Pinpoint the cell where the given text exists, returning its [X, Y] midpoint coordinate. 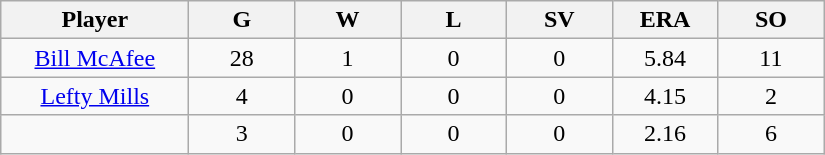
SV [559, 20]
G [242, 20]
4.15 [665, 96]
2 [771, 96]
ERA [665, 20]
5.84 [665, 58]
L [454, 20]
W [348, 20]
1 [348, 58]
Bill McAfee [95, 58]
SO [771, 20]
6 [771, 134]
3 [242, 134]
28 [242, 58]
4 [242, 96]
Player [95, 20]
2.16 [665, 134]
11 [771, 58]
Lefty Mills [95, 96]
